Provide the [x, y] coordinate of the cell's center where the given text is located.  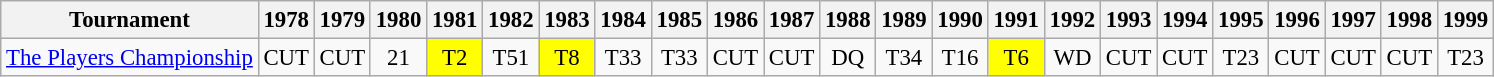
DQ [848, 58]
1993 [1128, 20]
1994 [1185, 20]
1996 [1297, 20]
T8 [567, 58]
21 [398, 58]
T16 [960, 58]
The Players Championship [130, 58]
1986 [735, 20]
Tournament [130, 20]
1987 [792, 20]
1982 [511, 20]
T34 [904, 58]
1997 [1353, 20]
1978 [286, 20]
1989 [904, 20]
1981 [455, 20]
1983 [567, 20]
T2 [455, 58]
1979 [342, 20]
1980 [398, 20]
1985 [679, 20]
T51 [511, 58]
1999 [1465, 20]
1992 [1072, 20]
1998 [1409, 20]
1991 [1016, 20]
1988 [848, 20]
WD [1072, 58]
1984 [623, 20]
1990 [960, 20]
1995 [1241, 20]
T6 [1016, 58]
